For the text-containing cell, return its midpoint in [x, y] coordinate format. 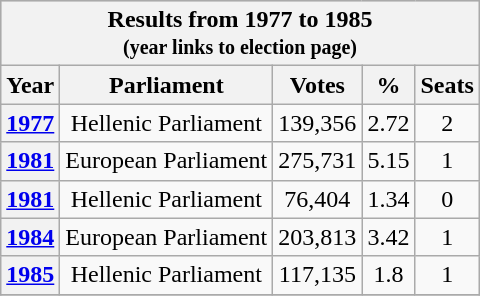
203,813 [318, 237]
% [388, 85]
1.34 [388, 199]
2 [447, 123]
2.72 [388, 123]
3.42 [388, 237]
Year [30, 85]
5.15 [388, 161]
Results from 1977 to 1985(year links to election page) [240, 34]
275,731 [318, 161]
1984 [30, 237]
Parliament [166, 85]
Seats [447, 85]
1.8 [388, 275]
0 [447, 199]
76,404 [318, 199]
Votes [318, 85]
117,135 [318, 275]
139,356 [318, 123]
1977 [30, 123]
1985 [30, 275]
